Extract the [x, y] coordinate from the center of the cell holding the provided text.  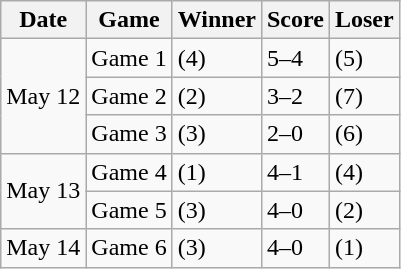
Game 2 [129, 96]
5–4 [295, 58]
May 12 [44, 96]
Game 6 [129, 248]
Score [295, 20]
3–2 [295, 96]
May 13 [44, 191]
4–1 [295, 172]
Game 3 [129, 134]
Game 1 [129, 58]
Date [44, 20]
Winner [216, 20]
(6) [364, 134]
Game [129, 20]
Game 4 [129, 172]
May 14 [44, 248]
Game 5 [129, 210]
(5) [364, 58]
(7) [364, 96]
2–0 [295, 134]
Loser [364, 20]
